Return [X, Y] of the center of cell containing provided text 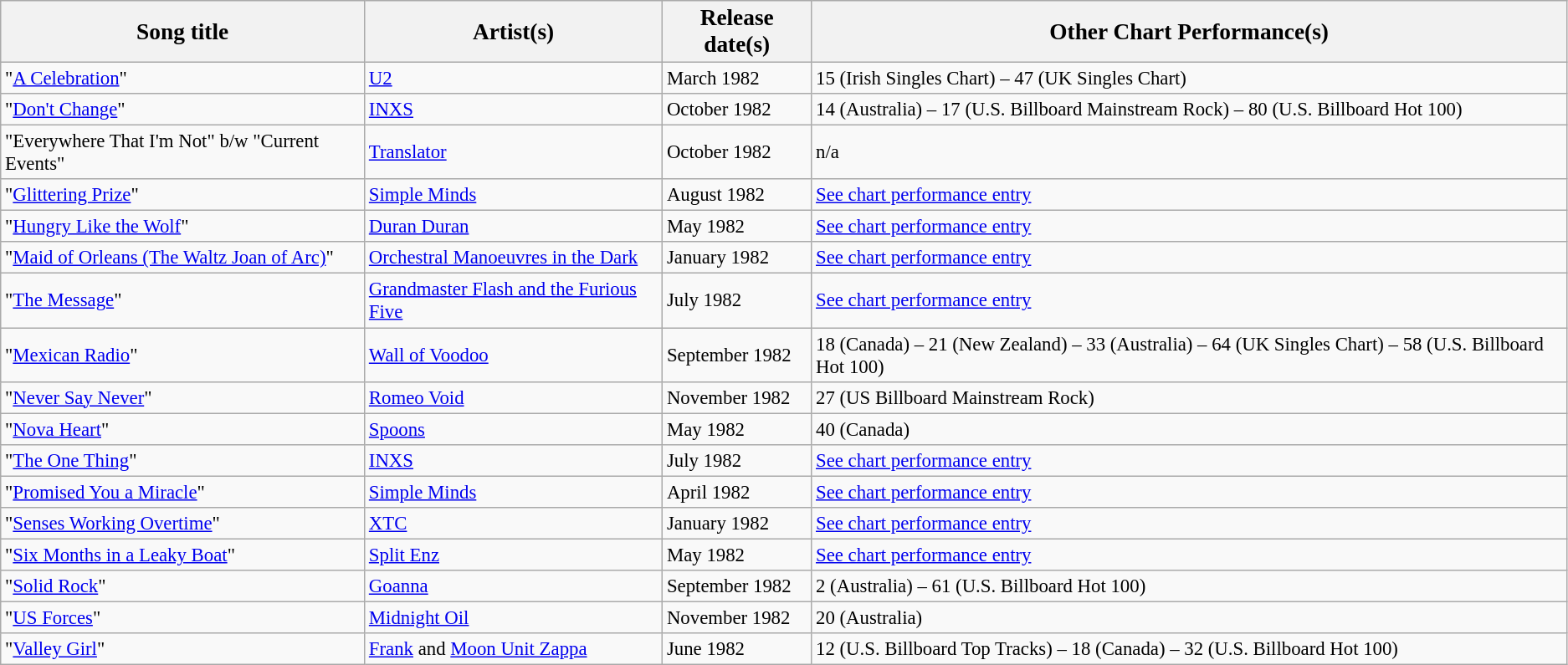
Song title [182, 32]
"Hungry Like the Wolf" [182, 227]
"Glittering Prize" [182, 195]
12 (U.S. Billboard Top Tracks) – 18 (Canada) – 32 (U.S. Billboard Hot 100) [1190, 649]
14 (Australia) – 17 (U.S. Billboard Mainstream Rock) – 80 (U.S. Billboard Hot 100) [1190, 110]
20 (Australia) [1190, 617]
18 (Canada) – 21 (New Zealand) – 33 (Australia) – 64 (UK Singles Chart) – 58 (U.S. Billboard Hot 100) [1190, 355]
Translator [514, 152]
Release date(s) [737, 32]
"The Message" [182, 301]
"Everywhere That I'm Not" b/w "Current Events" [182, 152]
June 1982 [737, 649]
"Never Say Never" [182, 397]
"Promised You a Miracle" [182, 492]
U2 [514, 79]
Goanna [514, 586]
"A Celebration" [182, 79]
Frank and Moon Unit Zappa [514, 649]
Spoons [514, 429]
"Don't Change" [182, 110]
Wall of Voodoo [514, 355]
Romeo Void [514, 397]
April 1982 [737, 492]
15 (Irish Singles Chart) – 47 (UK Singles Chart) [1190, 79]
40 (Canada) [1190, 429]
"Mexican Radio" [182, 355]
"Nova Heart" [182, 429]
Grandmaster Flash and the Furious Five [514, 301]
March 1982 [737, 79]
"Solid Rock" [182, 586]
Split Enz [514, 555]
n/a [1190, 152]
"US Forces" [182, 617]
2 (Australia) – 61 (U.S. Billboard Hot 100) [1190, 586]
Orchestral Manoeuvres in the Dark [514, 258]
August 1982 [737, 195]
"Six Months in a Leaky Boat" [182, 555]
XTC [514, 524]
Midnight Oil [514, 617]
27 (US Billboard Mainstream Rock) [1190, 397]
Artist(s) [514, 32]
"The One Thing" [182, 460]
Duran Duran [514, 227]
"Senses Working Overtime" [182, 524]
"Maid of Orleans (The Waltz Joan of Arc)" [182, 258]
Other Chart Performance(s) [1190, 32]
"Valley Girl" [182, 649]
